Extract the [X, Y] coordinate from the center of the cell holding the provided text.  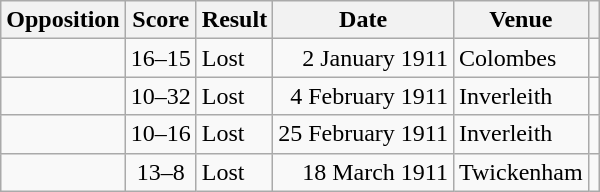
4 February 1911 [364, 96]
Venue [520, 20]
Result [234, 20]
10–32 [160, 96]
Colombes [520, 58]
16–15 [160, 58]
Opposition [63, 20]
Date [364, 20]
10–16 [160, 134]
2 January 1911 [364, 58]
Score [160, 20]
18 March 1911 [364, 172]
Twickenham [520, 172]
25 February 1911 [364, 134]
13–8 [160, 172]
